Extract the (x, y) coordinate from the center of the cell holding the provided text.  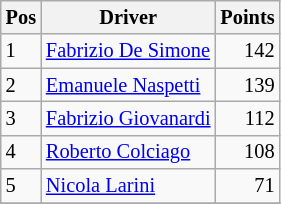
Points (247, 17)
5 (21, 186)
1 (21, 51)
Nicola Larini (128, 186)
Driver (128, 17)
3 (21, 118)
2 (21, 85)
Emanuele Naspetti (128, 85)
112 (247, 118)
Pos (21, 17)
Roberto Colciago (128, 152)
139 (247, 85)
4 (21, 152)
142 (247, 51)
71 (247, 186)
Fabrizio De Simone (128, 51)
Fabrizio Giovanardi (128, 118)
108 (247, 152)
